Pinpoint the cell where the given text exists, returning its [x, y] midpoint coordinate. 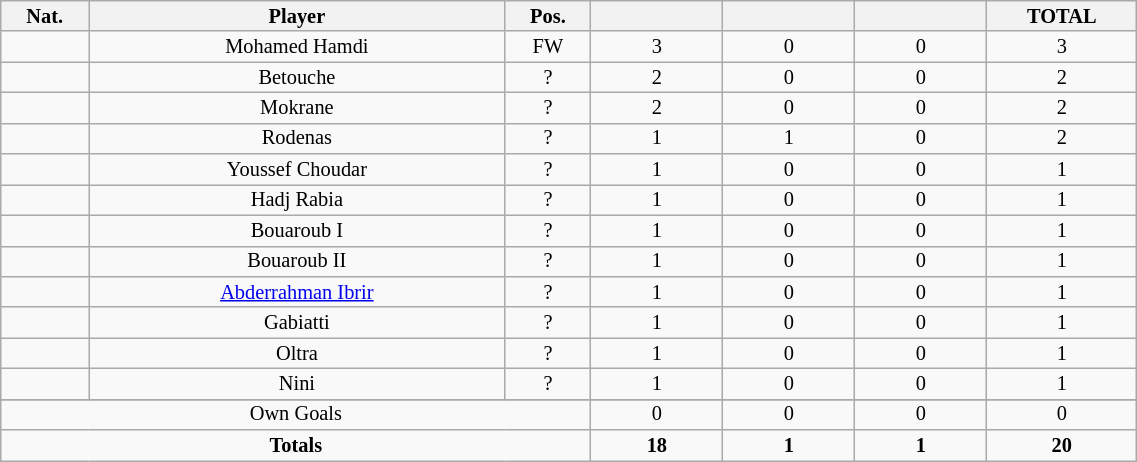
Own Goals [296, 414]
Bouaroub I [297, 230]
TOTAL [1062, 16]
Hadj Rabia [297, 200]
Gabiatti [297, 322]
Mokrane [297, 108]
18 [657, 446]
Abderrahman Ibrir [297, 292]
Betouche [297, 78]
Youssef Choudar [297, 170]
Player [297, 16]
Oltra [297, 354]
Nat. [45, 16]
Pos. [548, 16]
FW [548, 46]
Mohamed Hamdi [297, 46]
Totals [296, 446]
Rodenas [297, 138]
20 [1062, 446]
Bouaroub II [297, 262]
Nini [297, 384]
